Return [x, y] of the center of cell containing provided text 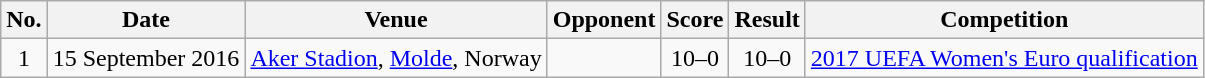
Score [695, 20]
2017 UEFA Women's Euro qualification [1004, 58]
Opponent [604, 20]
Venue [396, 20]
No. [24, 20]
1 [24, 58]
Competition [1004, 20]
Date [146, 20]
Aker Stadion, Molde, Norway [396, 58]
15 September 2016 [146, 58]
Result [767, 20]
